Identify which cell holds the provided text, then report its (X, Y) central coordinate. 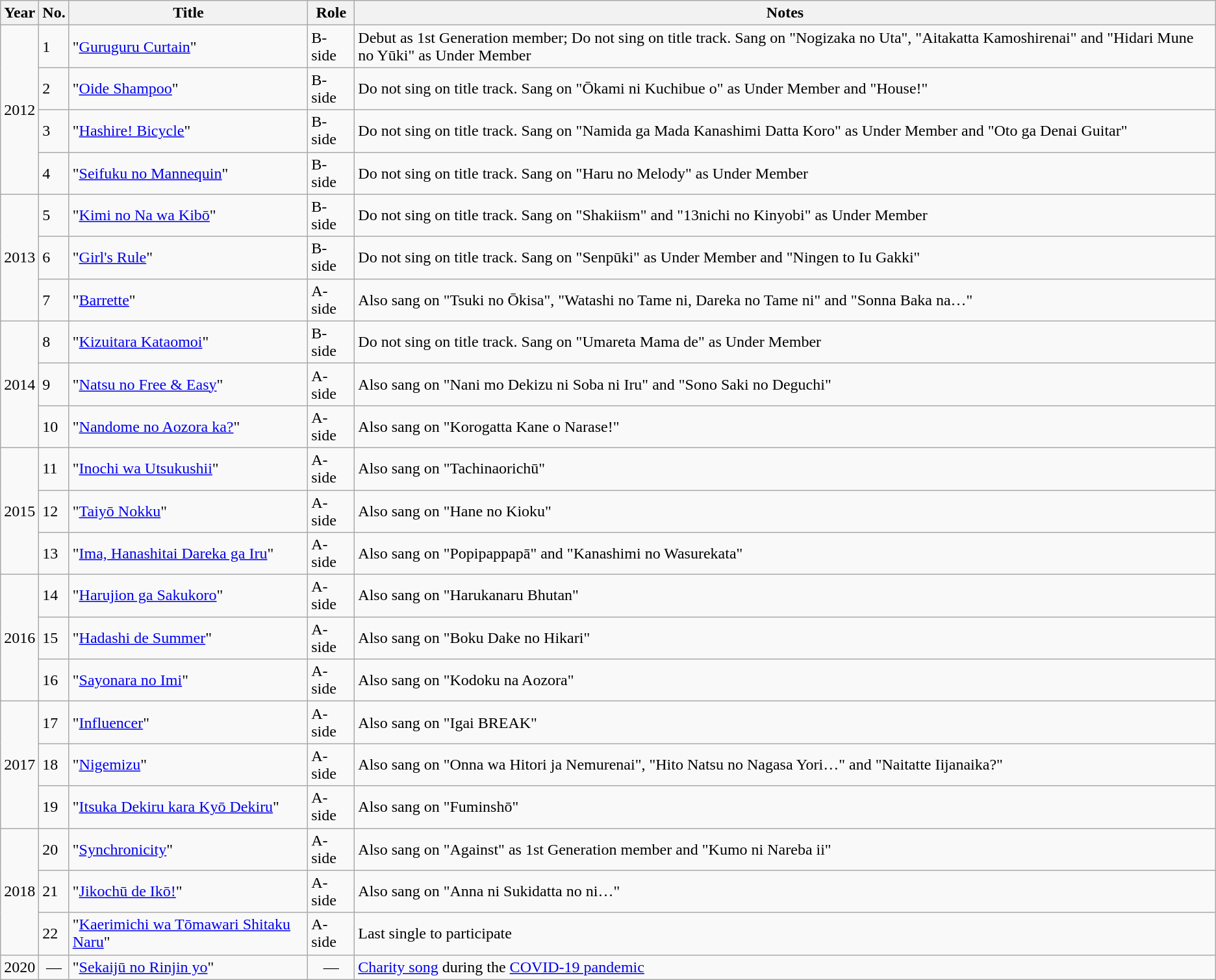
Do not sing on title track. Sang on "Senpūki" as Under Member and "Ningen to Iu Gakki" (785, 257)
"Synchronicity" (188, 849)
Last single to participate (785, 934)
"Barrette" (188, 300)
Also sang on "Boku Dake no Hikari" (785, 638)
18 (54, 765)
Also sang on "Popipappapā" and "Kanashimi no Wasurekata" (785, 553)
2 (54, 88)
"Oide Shampoo" (188, 88)
5 (54, 216)
21 (54, 891)
10 (54, 426)
"Hadashi de Summer" (188, 638)
"Inochi wa Utsukushii" (188, 469)
3 (54, 131)
"Jikochū de Ikō!" (188, 891)
2013 (19, 257)
Notes (785, 13)
"Sayonara no Imi" (188, 681)
2014 (19, 384)
7 (54, 300)
"Nigemizu" (188, 765)
Also sang on "Onna wa Hitori ja Nemurenai", "Hito Natsu no Nagasa Yori…" and "Naitatte Iijanaika?" (785, 765)
Also sang on "Tsuki no Ōkisa", "Watashi no Tame ni, Dareka no Tame ni" and "Sonna Baka na…" (785, 300)
19 (54, 807)
1 (54, 47)
"Kaerimichi wa Tōmawari Shitaku Naru" (188, 934)
Do not sing on title track. Sang on "Ōkami ni Kuchibue o" as Under Member and "House!" (785, 88)
"Girl's Rule" (188, 257)
4 (54, 173)
Also sang on "Anna ni Sukidatta no ni…" (785, 891)
"Sekaijū no Rinjin yo" (188, 967)
14 (54, 596)
Also sang on "Hane no Kioku" (785, 510)
"Natsu no Free & Easy" (188, 384)
Also sang on "Igai BREAK" (785, 722)
"Harujion ga Sakukoro" (188, 596)
15 (54, 638)
Also sang on "Kodoku na Aozora" (785, 681)
Charity song during the COVID-19 pandemic (785, 967)
"Itsuka Dekiru kara Kyō Dekiru" (188, 807)
2012 (19, 110)
2018 (19, 891)
Do not sing on title track. Sang on "Umareta Mama de" as Under Member (785, 342)
Also sang on "Tachinaorichū" (785, 469)
20 (54, 849)
Also sang on "Nani mo Dekizu ni Soba ni Iru" and "Sono Saki no Deguchi" (785, 384)
"Guruguru Curtain" (188, 47)
22 (54, 934)
2017 (19, 765)
9 (54, 384)
"Seifuku no Mannequin" (188, 173)
16 (54, 681)
Role (331, 13)
2016 (19, 638)
Also sang on "Against" as 1st Generation member and "Kumo ni Nareba ii" (785, 849)
6 (54, 257)
Do not sing on title track. Sang on "Haru no Melody" as Under Member (785, 173)
"Taiyō Nokku" (188, 510)
"Kizuitara Kataomoi" (188, 342)
12 (54, 510)
2015 (19, 510)
8 (54, 342)
Also sang on "Fuminshō" (785, 807)
Do not sing on title track. Sang on "Shakiism" and "13nichi no Kinyobi" as Under Member (785, 216)
Do not sing on title track. Sang on "Namida ga Mada Kanashimi Datta Koro" as Under Member and "Oto ga Denai Guitar" (785, 131)
2020 (19, 967)
"Nandome no Aozora ka?" (188, 426)
"Influencer" (188, 722)
"Kimi no Na wa Kibō" (188, 216)
11 (54, 469)
13 (54, 553)
No. (54, 13)
"Hashire! Bicycle" (188, 131)
17 (54, 722)
Also sang on "Harukanaru Bhutan" (785, 596)
Also sang on "Korogatta Kane o Narase!" (785, 426)
Year (19, 13)
"Ima, Hanashitai Dareka ga Iru" (188, 553)
Title (188, 13)
